Output the [x, y] coordinate of the center of the cell containing the given text.  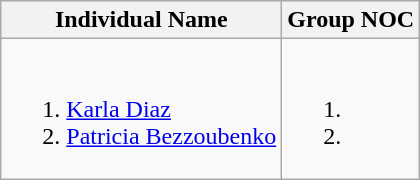
Karla Diaz Patricia Bezzoubenko [142, 109]
Individual Name [142, 20]
Group NOC [351, 20]
